Output the [x, y] coordinate of the center of the cell containing the given text.  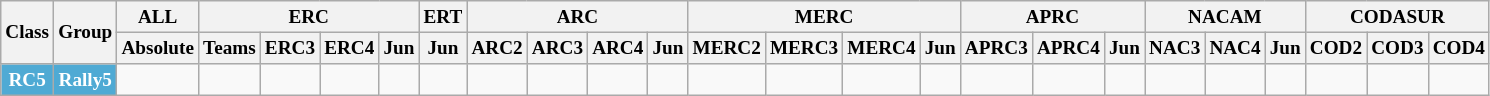
Teams [230, 48]
Absolute [158, 48]
MERC [824, 17]
ALL [158, 17]
ARC2 [497, 48]
Rally5 [86, 80]
Group [86, 32]
ERT [443, 17]
ARC [578, 17]
MERC3 [804, 48]
Class [28, 32]
NACAM [1224, 17]
NAC4 [1235, 48]
MERC4 [882, 48]
APRC [1052, 17]
COD4 [1458, 48]
APRC4 [1068, 48]
NAC3 [1174, 48]
APRC3 [996, 48]
ARC4 [618, 48]
CODASUR [1397, 17]
ERC [309, 17]
ARC3 [557, 48]
ERC3 [290, 48]
MERC2 [726, 48]
ERC4 [350, 48]
COD3 [1398, 48]
COD2 [1336, 48]
RC5 [28, 80]
